From the cell containing the given text, extract its center point as (X, Y) coordinate. 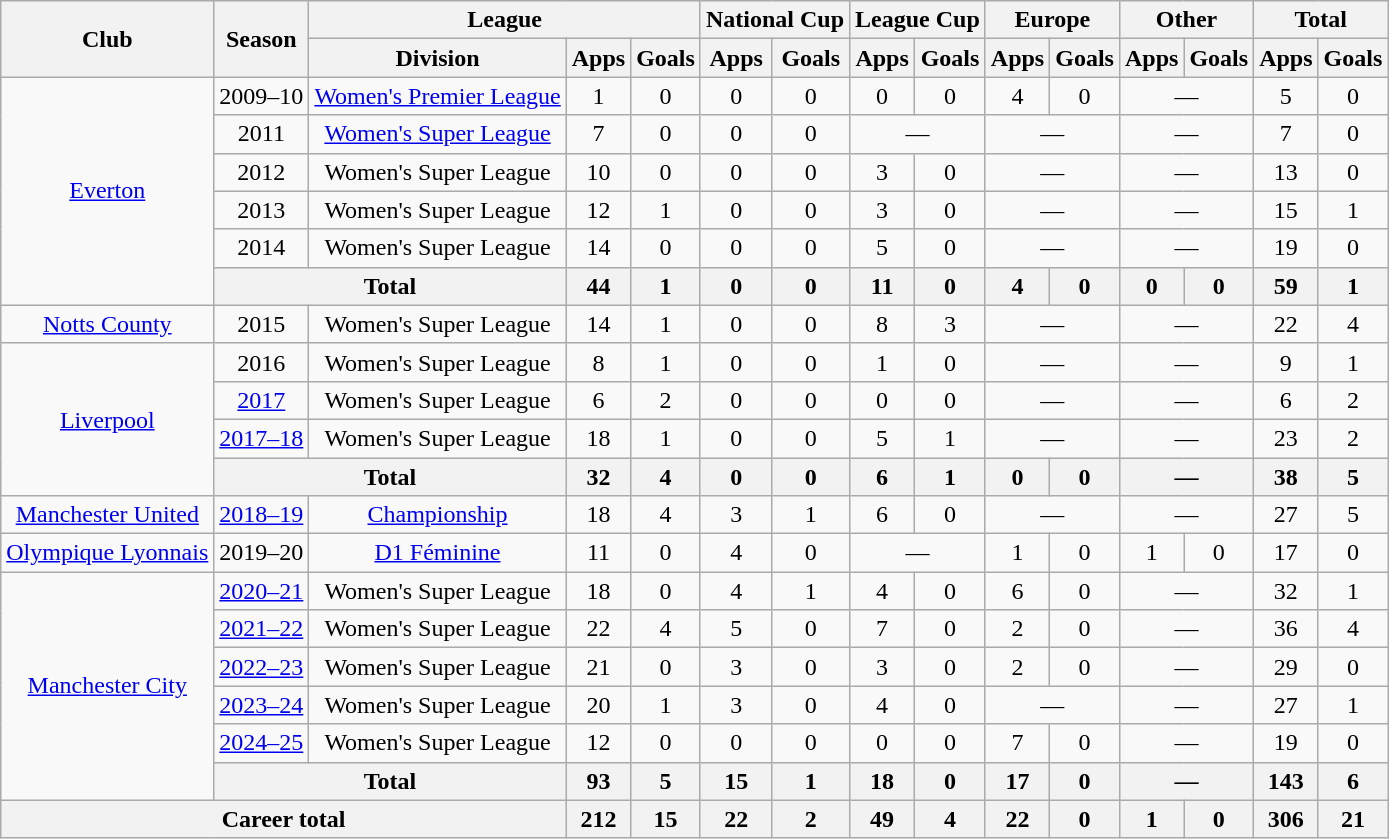
2016 (262, 362)
Manchester City (108, 686)
League Cup (918, 20)
2011 (262, 134)
Olympique Lyonnais (108, 553)
Championship (438, 515)
2009–10 (262, 96)
9 (1286, 362)
20 (598, 705)
2017 (262, 400)
2017–18 (262, 438)
49 (882, 819)
2012 (262, 172)
212 (598, 819)
2022–23 (262, 667)
Everton (108, 191)
2013 (262, 210)
306 (1286, 819)
League (505, 20)
2019–20 (262, 553)
2020–21 (262, 591)
2024–25 (262, 743)
29 (1286, 667)
2023–24 (262, 705)
Career total (284, 819)
59 (1286, 286)
Season (262, 39)
Club (108, 39)
2021–22 (262, 629)
13 (1286, 172)
38 (1286, 477)
143 (1286, 781)
Other (1186, 20)
Women's Premier League (438, 96)
Notts County (108, 324)
36 (1286, 629)
Liverpool (108, 419)
23 (1286, 438)
Europe (1052, 20)
93 (598, 781)
2018–19 (262, 515)
National Cup (774, 20)
2015 (262, 324)
44 (598, 286)
10 (598, 172)
2014 (262, 248)
Division (438, 58)
Manchester United (108, 515)
D1 Féminine (438, 553)
